Capture the cell that displays the provided text and extract its (x, y) central coordinate. 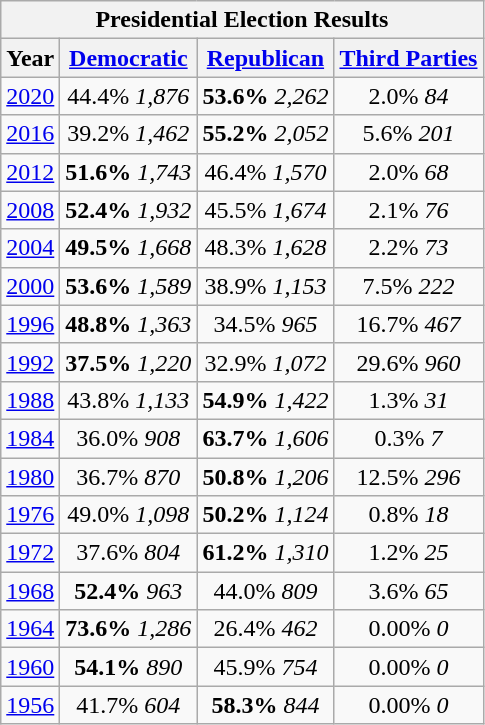
1988 (30, 400)
45.5% 1,674 (266, 210)
48.3% 1,628 (266, 248)
52.4% 1,932 (128, 210)
61.2% 1,310 (266, 553)
5.6% 201 (408, 134)
44.4% 1,876 (128, 96)
2.1% 76 (408, 210)
53.6% 1,589 (128, 286)
1.2% 25 (408, 553)
46.4% 1,570 (266, 172)
7.5% 222 (408, 286)
2016 (30, 134)
3.6% 65 (408, 591)
37.6% 804 (128, 553)
1980 (30, 477)
58.3% 844 (266, 705)
Presidential Election Results (242, 20)
0.3% 7 (408, 438)
50.2% 1,124 (266, 515)
2020 (30, 96)
36.7% 870 (128, 477)
37.5% 1,220 (128, 362)
49.0% 1,098 (128, 515)
Democratic (128, 58)
54.1% 890 (128, 667)
1960 (30, 667)
63.7% 1,606 (266, 438)
Republican (266, 58)
1996 (30, 324)
2000 (30, 286)
1964 (30, 629)
1968 (30, 591)
0.8% 18 (408, 515)
1956 (30, 705)
1972 (30, 553)
39.2% 1,462 (128, 134)
2004 (30, 248)
2.2% 73 (408, 248)
73.6% 1,286 (128, 629)
16.7% 467 (408, 324)
36.0% 908 (128, 438)
41.7% 604 (128, 705)
34.5% 965 (266, 324)
1.3% 31 (408, 400)
45.9% 754 (266, 667)
52.4% 963 (128, 591)
1976 (30, 515)
2.0% 68 (408, 172)
54.9% 1,422 (266, 400)
1984 (30, 438)
2012 (30, 172)
44.0% 809 (266, 591)
49.5% 1,668 (128, 248)
48.8% 1,363 (128, 324)
2.0% 84 (408, 96)
50.8% 1,206 (266, 477)
51.6% 1,743 (128, 172)
Third Parties (408, 58)
29.6% 960 (408, 362)
26.4% 462 (266, 629)
12.5% 296 (408, 477)
2008 (30, 210)
43.8% 1,133 (128, 400)
1992 (30, 362)
32.9% 1,072 (266, 362)
53.6% 2,262 (266, 96)
38.9% 1,153 (266, 286)
Year (30, 58)
55.2% 2,052 (266, 134)
